For the text-containing cell, return its midpoint in (X, Y) coordinate format. 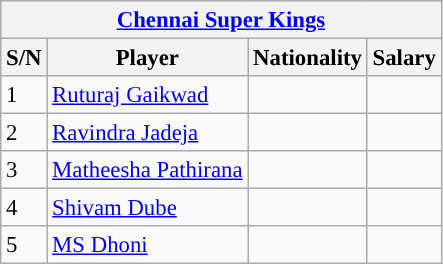
1 (24, 95)
4 (24, 208)
Chennai Super Kings (221, 20)
Nationality (308, 58)
S/N (24, 58)
3 (24, 170)
Ravindra Jadeja (148, 133)
2 (24, 133)
Shivam Dube (148, 208)
Matheesha Pathirana (148, 170)
Ruturaj Gaikwad (148, 95)
MS Dhoni (148, 245)
Player (148, 58)
5 (24, 245)
Salary (404, 58)
